For the text-containing cell, return its midpoint in (x, y) coordinate format. 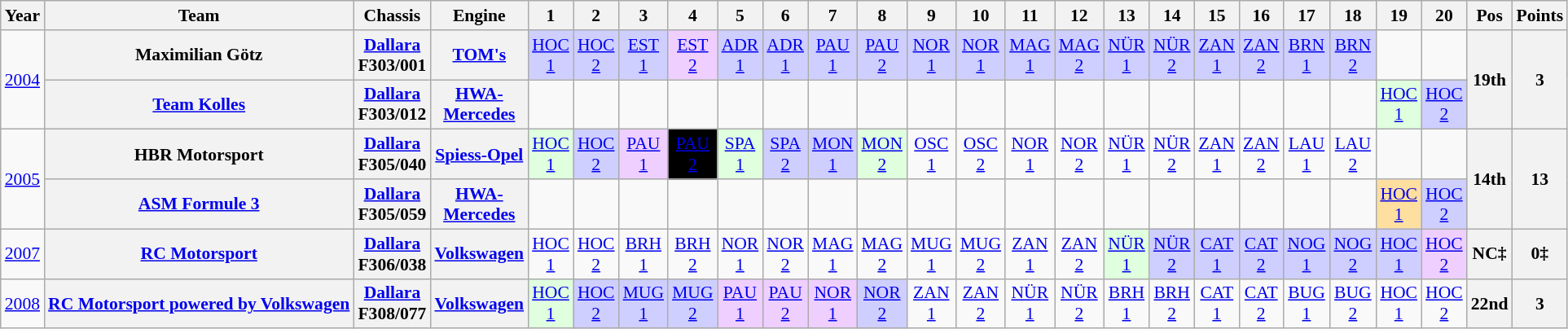
Dallara F306/038 (392, 254)
Engine (479, 15)
BUG1 (1307, 303)
SPA1 (740, 155)
Team Kolles (199, 104)
Spiess-Opel (479, 155)
HBR Motorsport (199, 155)
Dallara F303/001 (392, 55)
2005 (23, 179)
22nd (1490, 303)
RC Motorsport powered by Volkswagen (199, 303)
4 (692, 15)
Pos (1490, 15)
Team (199, 15)
5 (740, 15)
15 (1217, 15)
LAU2 (1352, 155)
12 (1080, 15)
14 (1172, 15)
17 (1307, 15)
ASM Formule 3 (199, 204)
Dallara F305/059 (392, 204)
MON2 (883, 155)
SPA2 (785, 155)
Chassis (392, 15)
Dallara F303/012 (392, 104)
Points (1539, 15)
BUG2 (1352, 303)
20 (1444, 15)
0‡ (1539, 254)
OSC2 (981, 155)
NC‡ (1490, 254)
6 (785, 15)
EST1 (643, 55)
18 (1352, 15)
TOM's (479, 55)
OSC1 (932, 155)
9 (932, 15)
16 (1261, 15)
14th (1490, 179)
2004 (23, 80)
10 (981, 15)
NOG2 (1352, 254)
NOG1 (1307, 254)
Maximilian Götz (199, 55)
Year (23, 15)
19 (1399, 15)
2007 (23, 254)
2 (596, 15)
7 (832, 15)
LAU1 (1307, 155)
8 (883, 15)
BRN1 (1307, 55)
Dallara F305/040 (392, 155)
RC Motorsport (199, 254)
19th (1490, 80)
2008 (23, 303)
Dallara F308/077 (392, 303)
BRN2 (1352, 55)
MON1 (832, 155)
1 (551, 15)
EST2 (692, 55)
11 (1030, 15)
